Return [x, y] of the center of cell containing provided text 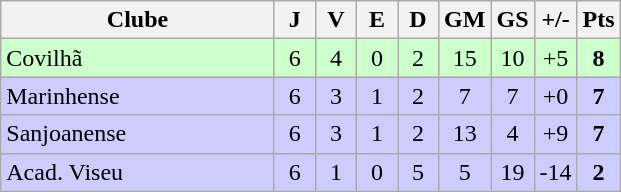
Clube [138, 20]
Pts [598, 20]
E [376, 20]
13 [465, 134]
+9 [556, 134]
Marinhense [138, 96]
D [418, 20]
Covilhã [138, 58]
+/- [556, 20]
+0 [556, 96]
19 [512, 172]
J [294, 20]
10 [512, 58]
Acad. Viseu [138, 172]
15 [465, 58]
8 [598, 58]
+5 [556, 58]
V [336, 20]
GM [465, 20]
-14 [556, 172]
GS [512, 20]
Sanjoanense [138, 134]
